Output the [x, y] coordinate of the center of the cell containing the given text.  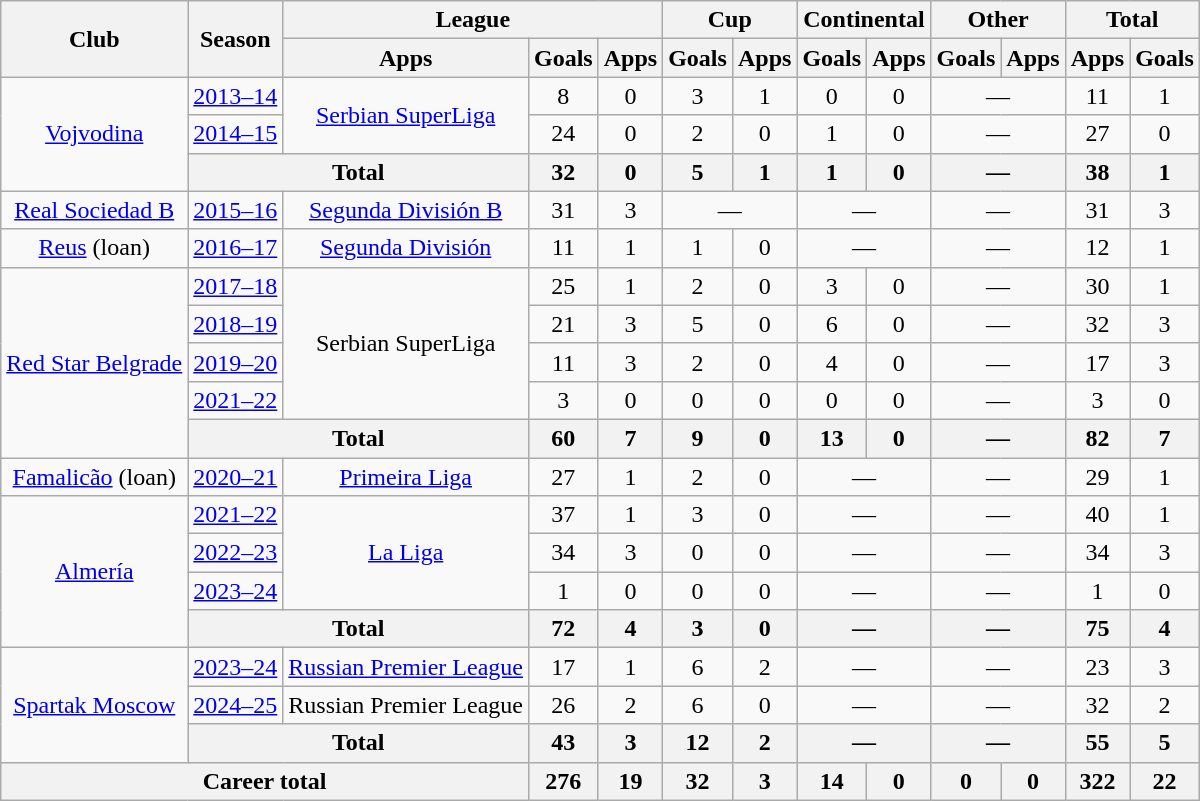
82 [1097, 438]
Spartak Moscow [94, 705]
40 [1097, 515]
38 [1097, 172]
Famalicão (loan) [94, 477]
2017–18 [236, 286]
75 [1097, 629]
26 [563, 705]
30 [1097, 286]
Primeira Liga [406, 477]
La Liga [406, 553]
2015–16 [236, 210]
60 [563, 438]
Continental [864, 20]
Career total [265, 781]
55 [1097, 743]
Almería [94, 572]
72 [563, 629]
21 [563, 324]
League [473, 20]
Reus (loan) [94, 248]
2022–23 [236, 553]
9 [698, 438]
Segunda División [406, 248]
14 [832, 781]
29 [1097, 477]
19 [630, 781]
2024–25 [236, 705]
2014–15 [236, 134]
Red Star Belgrade [94, 362]
24 [563, 134]
Other [998, 20]
2013–14 [236, 96]
Vojvodina [94, 134]
2018–19 [236, 324]
Club [94, 39]
43 [563, 743]
2019–20 [236, 362]
2016–17 [236, 248]
2020–21 [236, 477]
Season [236, 39]
322 [1097, 781]
23 [1097, 667]
8 [563, 96]
13 [832, 438]
Segunda División B [406, 210]
22 [1165, 781]
276 [563, 781]
37 [563, 515]
25 [563, 286]
Cup [730, 20]
Real Sociedad B [94, 210]
